Search for the cell housing the specified text and yield its (x, y) center coordinate. 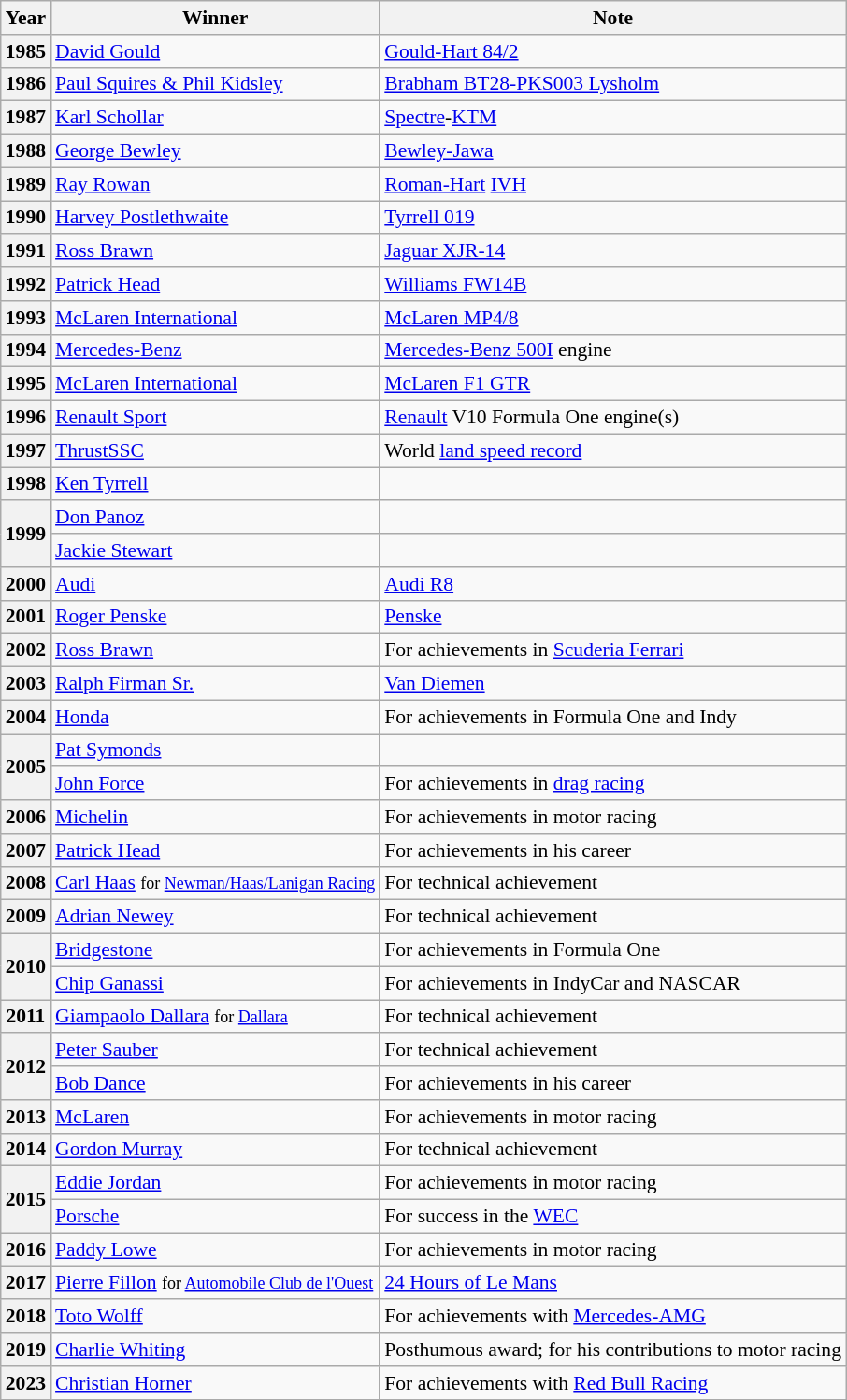
24 Hours of Le Mans (613, 1283)
Tyrrell 019 (613, 218)
2002 (26, 650)
Paddy Lowe (215, 1250)
2005 (26, 766)
Don Panoz (215, 518)
Mercedes-Benz (215, 350)
Giampaolo Dallara for Dallara (215, 1017)
2010 (26, 966)
Porsche (215, 1217)
2000 (26, 584)
1988 (26, 151)
1995 (26, 384)
Charlie Whiting (215, 1350)
2016 (26, 1250)
1990 (26, 218)
Year (26, 18)
Van Diemen (613, 684)
Chip Ganassi (215, 983)
Roman-Hart IVH (613, 184)
For achievements with Mercedes-AMG (613, 1317)
Bob Dance (215, 1083)
For achievements in drag racing (613, 784)
2019 (26, 1350)
Jaguar XJR-14 (613, 251)
For achievements with Red Bull Racing (613, 1383)
Ken Tyrrell (215, 484)
2023 (26, 1383)
Renault V10 Formula One engine(s) (613, 418)
Harvey Postlethwaite (215, 218)
Audi R8 (613, 584)
ThrustSSC (215, 450)
McLaren (215, 1117)
2006 (26, 817)
Toto Wolff (215, 1317)
For achievements in Formula One and Indy (613, 717)
Brabham BT28-PKS003 Lysholm (613, 84)
1993 (26, 318)
McLaren F1 GTR (613, 384)
1985 (26, 51)
World land speed record (613, 450)
2012 (26, 1067)
2011 (26, 1017)
Mercedes-Benz 500I engine (613, 350)
2015 (26, 1200)
1989 (26, 184)
1999 (26, 535)
Pat Symonds (215, 750)
Gould-Hart 84/2 (613, 51)
Bewley-Jawa (613, 151)
Adrian Newey (215, 917)
Christian Horner (215, 1383)
For achievements in Formula One (613, 950)
Winner (215, 18)
2007 (26, 850)
2013 (26, 1117)
Honda (215, 717)
Spectre-KTM (613, 118)
Penske (613, 617)
Peter Sauber (215, 1050)
1991 (26, 251)
For achievements in IndyCar and NASCAR (613, 983)
1986 (26, 84)
John Force (215, 784)
1998 (26, 484)
2009 (26, 917)
Eddie Jordan (215, 1183)
Bridgestone (215, 950)
Michelin (215, 817)
Renault Sport (215, 418)
1994 (26, 350)
Note (613, 18)
David Gould (215, 51)
1996 (26, 418)
Karl Schollar (215, 118)
Jackie Stewart (215, 550)
McLaren MP4/8 (613, 318)
For achievements in Scuderia Ferrari (613, 650)
Ralph Firman Sr. (215, 684)
1987 (26, 118)
Williams FW14B (613, 284)
2017 (26, 1283)
Roger Penske (215, 617)
2003 (26, 684)
2004 (26, 717)
Posthumous award; for his contributions to motor racing (613, 1350)
Pierre Fillon for Automobile Club de l'Ouest (215, 1283)
For success in the WEC (613, 1217)
2018 (26, 1317)
Carl Haas for Newman/Haas/Lanigan Racing (215, 883)
Ray Rowan (215, 184)
2014 (26, 1150)
2001 (26, 617)
Paul Squires & Phil Kidsley (215, 84)
George Bewley (215, 151)
Gordon Murray (215, 1150)
1992 (26, 284)
Audi (215, 584)
1997 (26, 450)
2008 (26, 883)
